Identify which cell holds the provided text, then report its (x, y) central coordinate. 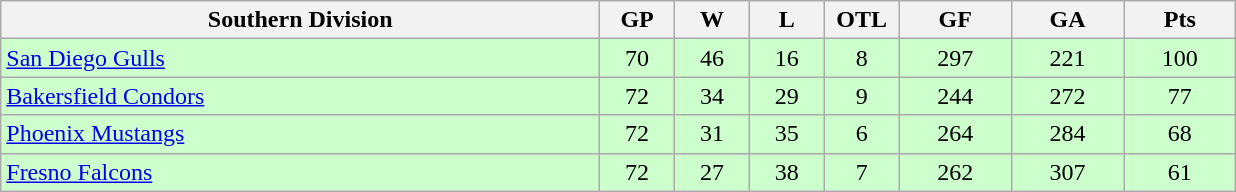
77 (1180, 96)
San Diego Gulls (300, 58)
Southern Division (300, 20)
16 (786, 58)
6 (862, 134)
27 (712, 172)
L (786, 20)
9 (862, 96)
68 (1180, 134)
8 (862, 58)
264 (955, 134)
GA (1067, 20)
GP (638, 20)
221 (1067, 58)
31 (712, 134)
Fresno Falcons (300, 172)
35 (786, 134)
38 (786, 172)
70 (638, 58)
Bakersfield Condors (300, 96)
61 (1180, 172)
284 (1067, 134)
100 (1180, 58)
Phoenix Mustangs (300, 134)
Pts (1180, 20)
GF (955, 20)
OTL (862, 20)
46 (712, 58)
34 (712, 96)
244 (955, 96)
29 (786, 96)
262 (955, 172)
272 (1067, 96)
307 (1067, 172)
W (712, 20)
7 (862, 172)
297 (955, 58)
